Return the [x, y] coordinate for the center point of the cell that contains the specified text.  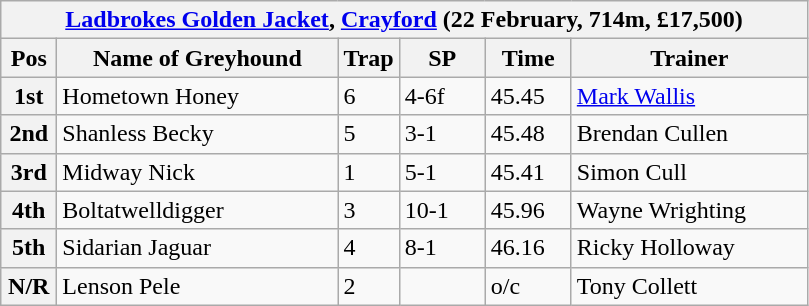
Mark Wallis [689, 96]
8-1 [442, 248]
3 [368, 210]
1st [29, 96]
2nd [29, 134]
45.45 [528, 96]
46.16 [528, 248]
45.96 [528, 210]
Lenson Pele [198, 286]
Ricky Holloway [689, 248]
Simon Cull [689, 172]
Wayne Wrighting [689, 210]
Trainer [689, 58]
N/R [29, 286]
5th [29, 248]
2 [368, 286]
5 [368, 134]
10-1 [442, 210]
Trap [368, 58]
Tony Collett [689, 286]
Pos [29, 58]
Time [528, 58]
Name of Greyhound [198, 58]
Shanless Becky [198, 134]
4-6f [442, 96]
o/c [528, 286]
4 [368, 248]
5-1 [442, 172]
Sidarian Jaguar [198, 248]
SP [442, 58]
45.48 [528, 134]
45.41 [528, 172]
Ladbrokes Golden Jacket, Crayford (22 February, 714m, £17,500) [404, 20]
Midway Nick [198, 172]
Brendan Cullen [689, 134]
6 [368, 96]
3-1 [442, 134]
1 [368, 172]
Boltatwelldigger [198, 210]
Hometown Honey [198, 96]
3rd [29, 172]
4th [29, 210]
